Determine the (X, Y) coordinate at the center of the cell enclosing the given text.  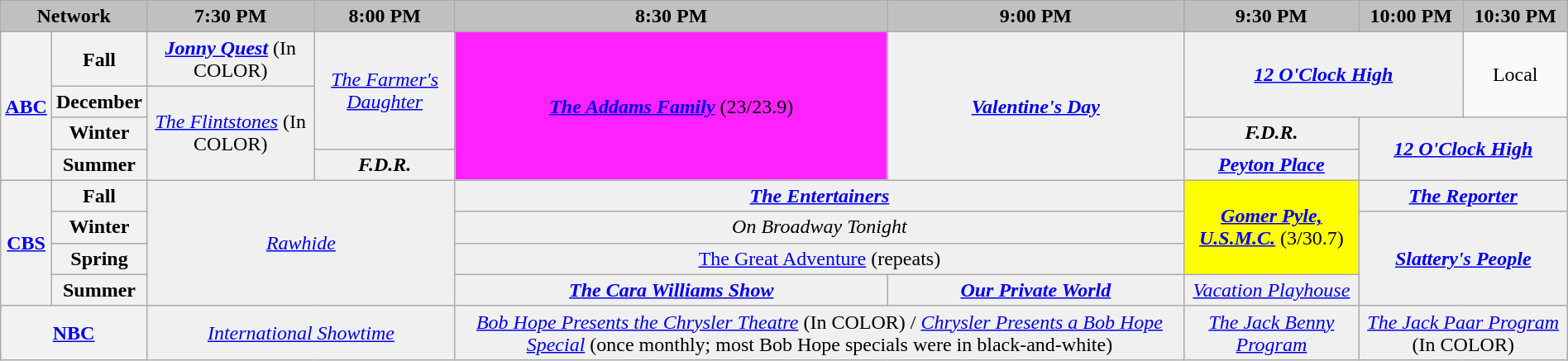
8:00 PM (385, 17)
The Great Adventure (repeats) (819, 259)
9:30 PM (1272, 17)
International Showtime (301, 332)
Peyton Place (1272, 164)
10:00 PM (1411, 17)
The Farmer's Daughter (385, 91)
The Cara Williams Show (672, 290)
The Reporter (1463, 196)
Rawhide (301, 243)
7:30 PM (230, 17)
December (99, 102)
Local (1515, 74)
Spring (99, 259)
Our Private World (1035, 290)
Slattery's People (1463, 259)
NBC (74, 332)
On Broadway Tonight (819, 227)
Vacation Playhouse (1272, 290)
The Addams Family (23/23.9) (672, 106)
Gomer Pyle, U.S.M.C. (3/30.7) (1272, 227)
Valentine's Day (1035, 106)
The Jack Paar Program (In COLOR) (1463, 332)
The Entertainers (819, 196)
10:30 PM (1515, 17)
Jonny Quest (In COLOR) (230, 59)
CBS (26, 243)
8:30 PM (672, 17)
Network (74, 17)
The Flintstones (In COLOR) (230, 133)
9:00 PM (1035, 17)
The Jack Benny Program (1272, 332)
ABC (26, 106)
